Capture the cell that displays the provided text and extract its [x, y] central coordinate. 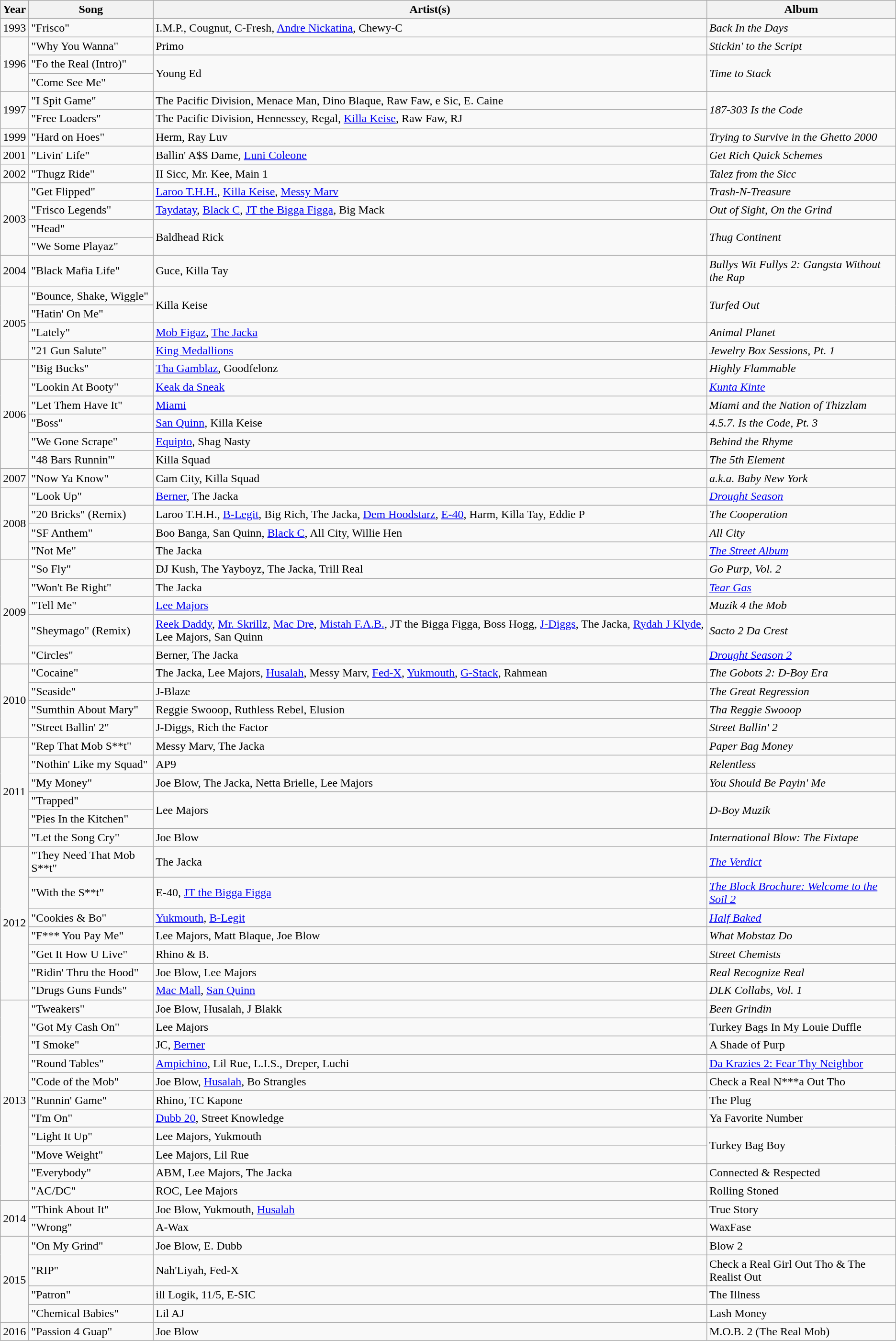
You Should Be Payin' Me [801, 782]
"Hatin' On Me" [91, 314]
Da Krazies 2: Fear Thy Neighbor [801, 1063]
2003 [14, 219]
Equipto, Shag Nasty [430, 441]
Primo [430, 46]
Joe Blow, Husalah, Bo Strangles [430, 1082]
"Runnin' Game" [91, 1100]
"Circles" [91, 655]
Half Baked [801, 918]
Tha Gamblaz, Goodfelonz [430, 369]
"Passion 4 Guap" [91, 1331]
"Let the Song Cry" [91, 837]
Lash Money [801, 1313]
"Everybody" [91, 1173]
"Got My Cash On" [91, 1027]
"F*** You Pay Me" [91, 936]
The Pacific Division, Hennessey, Regal, Killa Keise, Raw Faw, RJ [430, 119]
The Verdict [801, 862]
The Cooperation [801, 514]
Mac Mall, San Quinn [430, 991]
Stickin' to the Script [801, 46]
"AC/DC" [91, 1191]
Ballin' A$$ Dame, Luni Coleone [430, 155]
"Come See Me" [91, 82]
"Thugz Ride" [91, 173]
"Let Them Have It" [91, 405]
1999 [14, 137]
2010 [14, 700]
Miami [430, 405]
Talez from the Sicc [801, 173]
"Now Ya Know" [91, 478]
Go Purp, Vol. 2 [801, 569]
Reek Daddy, Mr. Skrillz, Mac Dre, Mistah F.A.B., JT the Bigga Figga, Boss Hogg, J-Diggs, The Jacka, Rydah J Klyde, Lee Majors, San Quinn [430, 630]
2009 [14, 612]
Jewelry Box Sessions, Pt. 1 [801, 350]
"They Need That Mob S**t" [91, 862]
1997 [14, 110]
Rhino & B. [430, 954]
Song [91, 10]
What Mobstaz Do [801, 936]
"Patron" [91, 1295]
"Black Mafia Life" [91, 271]
Thug Continent [801, 237]
Reggie Swooop, Ruthless Rebel, Elusion [430, 710]
Paper Bag Money [801, 746]
"Tell Me" [91, 606]
"Chemical Babies" [91, 1313]
"Wrong" [91, 1228]
"Cookies & Bo" [91, 918]
"Pies In the Kitchen" [91, 819]
"Rep That Mob S**t" [91, 746]
2004 [14, 271]
2012 [14, 923]
Guce, Killa Tay [430, 271]
"On My Grind" [91, 1246]
"Fo the Real (Intro)" [91, 64]
"Boss" [91, 423]
"Tweakers" [91, 1009]
Trying to Survive in the Ghetto 2000 [801, 137]
Album [801, 10]
"My Money" [91, 782]
Cam City, Killa Squad [430, 478]
Joe Blow, Lee Majors [430, 972]
Street Ballin' 2 [801, 728]
"I Smoke" [91, 1045]
Drought Season [801, 496]
"We Some Playaz" [91, 247]
"I'm On" [91, 1118]
Nah'Liyah, Fed-X [430, 1271]
Yukmouth, B-Legit [430, 918]
2005 [14, 323]
Lil AJ [430, 1313]
Lee Majors, Lil Rue [430, 1154]
"Trapped" [91, 800]
International Blow: The Fixtape [801, 837]
The Plug [801, 1100]
ROC, Lee Majors [430, 1191]
Joe Blow, The Jacka, Netta Brielle, Lee Majors [430, 782]
JC, Berner [430, 1045]
"Hard on Hoes" [91, 137]
M.O.B. 2 (The Real Mob) [801, 1331]
Rolling Stoned [801, 1191]
The Block Brochure: Welcome to the Soil 2 [801, 893]
1993 [14, 28]
"We Gone Scrape" [91, 441]
2008 [14, 523]
a.k.a. Baby New York [801, 478]
The Great Regression [801, 691]
Herm, Ray Luv [430, 137]
ABM, Lee Majors, The Jacka [430, 1173]
"Lately" [91, 332]
The 5th Element [801, 460]
2001 [14, 155]
"48 Bars Runnin'" [91, 460]
"Frisco Legends" [91, 210]
"Street Ballin' 2" [91, 728]
DLK Collabs, Vol. 1 [801, 991]
"Think About It" [91, 1209]
"Drugs Guns Funds" [91, 991]
"21 Gun Salute" [91, 350]
2002 [14, 173]
2013 [14, 1100]
"Cocaine" [91, 673]
The Illness [801, 1295]
Ampichino, Lil Rue, L.I.S., Dreper, Luchi [430, 1063]
Connected & Respected [801, 1173]
"RIP" [91, 1271]
"Code of the Mob" [91, 1082]
Lee Majors, Matt Blaque, Joe Blow [430, 936]
Mob Figaz, The Jacka [430, 332]
True Story [801, 1209]
"Why You Wanna" [91, 46]
Out of Sight, On the Grind [801, 210]
Messy Marv, The Jacka [430, 746]
Street Chemists [801, 954]
"Not Me" [91, 551]
Bullys Wit Fullys 2: Gangsta Without the Rap [801, 271]
The Gobots 2: D-Boy Era [801, 673]
"Won't Be Right" [91, 587]
ill Logik, 11/5, E-SIC [430, 1295]
Ya Favorite Number [801, 1118]
Get Rich Quick Schemes [801, 155]
Highly Flammable [801, 369]
"Free Loaders" [91, 119]
"Lookin At Booty" [91, 387]
Dubb 20, Street Knowledge [430, 1118]
J-Blaze [430, 691]
Keak da Sneak [430, 387]
Artist(s) [430, 10]
Kunta Kinte [801, 387]
Turfed Out [801, 305]
"Sheymago" (Remix) [91, 630]
"Move Weight" [91, 1154]
Check a Real N***a Out Tho [801, 1082]
2011 [14, 791]
E-40, JT the Bigga Figga [430, 893]
WaxFase [801, 1228]
DJ Kush, The Yayboyz, The Jacka, Trill Real [430, 569]
"Look Up" [91, 496]
Killa Squad [430, 460]
Trash-N-Treasure [801, 192]
"Seaside" [91, 691]
Blow 2 [801, 1246]
"Round Tables" [91, 1063]
All City [801, 533]
2014 [14, 1218]
Baldhead Rick [430, 237]
1996 [14, 64]
"Big Bucks" [91, 369]
Year [14, 10]
2015 [14, 1279]
"So Fly" [91, 569]
A-Wax [430, 1228]
Back In the Days [801, 28]
"Bounce, Shake, Wiggle" [91, 296]
San Quinn, Killa Keise [430, 423]
"Nothin' Like my Squad" [91, 764]
The Street Album [801, 551]
Been Grindin [801, 1009]
Behind the Rhyme [801, 441]
2016 [14, 1331]
"Get It How U Live" [91, 954]
"Livin' Life" [91, 155]
Tear Gas [801, 587]
"Frisco" [91, 28]
D-Boy Muzik [801, 810]
Killa Keise [430, 305]
Laroo T.H.H., B-Legit, Big Rich, The Jacka, Dem Hoodstarz, E-40, Harm, Killa Tay, Eddie P [430, 514]
Drought Season 2 [801, 655]
J-Diggs, Rich the Factor [430, 728]
Tha Reggie Swooop [801, 710]
Joe Blow, E. Dubb [430, 1246]
King Medallions [430, 350]
Sacto 2 Da Crest [801, 630]
Boo Banga, San Quinn, Black C, All City, Willie Hen [430, 533]
Relentless [801, 764]
Miami and the Nation of Thizzlam [801, 405]
A Shade of Purp [801, 1045]
Animal Planet [801, 332]
"Head" [91, 228]
Time to Stack [801, 73]
The Pacific Division, Menace Man, Dino Blaque, Raw Faw, e Sic, E. Caine [430, 101]
Taydatay, Black C, JT the Bigga Figga, Big Mack [430, 210]
"Sumthin About Mary" [91, 710]
Joe Blow, Husalah, J Blakk [430, 1009]
Lee Majors, Yukmouth [430, 1136]
4.5.7. Is the Code, Pt. 3 [801, 423]
AP9 [430, 764]
Joe Blow, Yukmouth, Husalah [430, 1209]
"With the S**t" [91, 893]
I.M.P., Cougnut, C-Fresh, Andre Nickatina, Chewy-C [430, 28]
Muzik 4 the Mob [801, 606]
"Ridin' Thru the Hood" [91, 972]
"Get Flipped" [91, 192]
"SF Anthem" [91, 533]
187-303 Is the Code [801, 110]
Turkey Bags In My Louie Duffle [801, 1027]
"Light It Up" [91, 1136]
"I Spit Game" [91, 101]
Turkey Bag Boy [801, 1145]
Young Ed [430, 73]
"20 Bricks" (Remix) [91, 514]
II Sicc, Mr. Kee, Main 1 [430, 173]
Check a Real Girl Out Tho & The Realist Out [801, 1271]
The Jacka, Lee Majors, Husalah, Messy Marv, Fed-X, Yukmouth, G-Stack, Rahmean [430, 673]
Rhino, TC Kapone [430, 1100]
2007 [14, 478]
Real Recognize Real [801, 972]
Laroo T.H.H., Killa Keise, Messy Marv [430, 192]
2006 [14, 414]
